Capture the cell that displays the provided text and extract its [x, y] central coordinate. 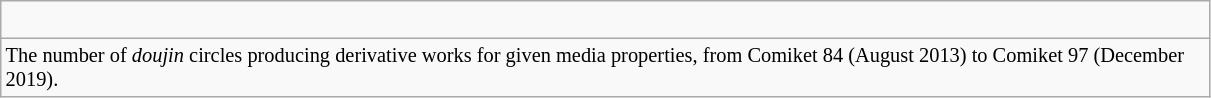
The number of doujin circles producing derivative works for given media properties, from Comiket 84 (August 2013) to Comiket 97 (December 2019). [606, 68]
